Identify which cell holds the provided text, then report its (x, y) central coordinate. 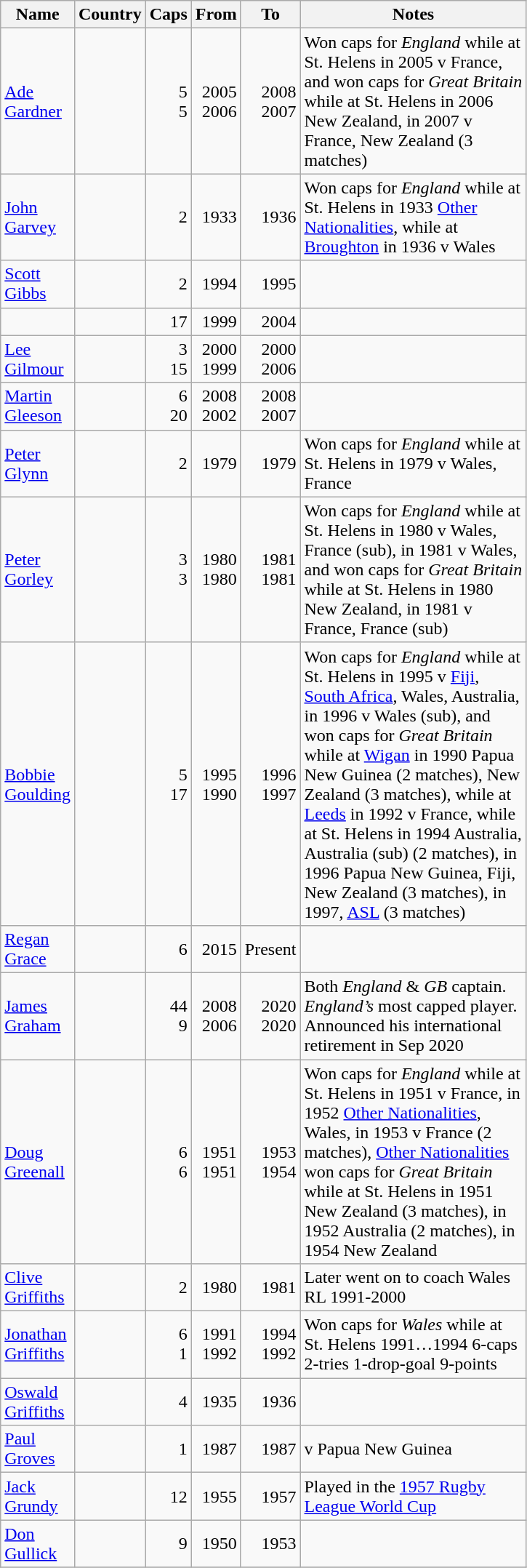
Clive Griffiths (38, 1287)
Played in the 1957 Rugby League World Cup (413, 1497)
517 (169, 784)
17 (169, 321)
315 (169, 359)
Don Gullick (38, 1543)
12 (169, 1497)
20082002 (216, 406)
Both England & GB captain. England’s most capped player. Announced his international retirement in Sep 2020 (413, 1015)
James Graham (38, 1015)
2004 (270, 321)
33 (169, 569)
19941992 (270, 1345)
Notes (413, 15)
Ade Gardner (38, 101)
20202020 (270, 1015)
1933 (216, 217)
Caps (169, 15)
19531954 (270, 1161)
1994 (216, 284)
19951990 (216, 784)
19801980 (216, 569)
Won caps for England while at St. Helens in 1979 v Wales, France (413, 463)
John Garvey (38, 217)
449 (169, 1015)
20001999 (216, 359)
Jack Grundy (38, 1497)
Scott Gibbs (38, 284)
Paul Groves (38, 1449)
Won caps for England while at St. Helens in 1933 Other Nationalities, while at Broughton in 1936 v Wales (413, 217)
1980 (216, 1287)
v Papua New Guinea (413, 1449)
Regan Grace (38, 948)
620 (169, 406)
1950 (216, 1543)
To (270, 15)
1995 (270, 284)
Name (38, 15)
19511951 (216, 1161)
55 (169, 101)
Later went on to coach Wales RL 1991-2000 (413, 1287)
19911992 (216, 1345)
Peter Glynn (38, 463)
Martin Gleeson (38, 406)
20082006 (216, 1015)
9 (169, 1543)
From (216, 15)
61 (169, 1345)
Won caps for Wales while at St. Helens 1991…1994 6-caps 2-tries 1-drop-goal 9-points (413, 1345)
1953 (270, 1543)
Oswald Griffiths (38, 1402)
66 (169, 1161)
2015 (216, 948)
4 (169, 1402)
Jonathan Griffiths (38, 1345)
Doug Greenall (38, 1161)
1981 (270, 1287)
20002006 (270, 359)
19811981 (270, 569)
Present (270, 948)
Peter Gorley (38, 569)
Bobbie Goulding (38, 784)
20052006 (216, 101)
19961997 (270, 784)
1 (169, 1449)
1999 (216, 321)
1955 (216, 1497)
1957 (270, 1497)
1935 (216, 1402)
6 (169, 948)
Country (110, 15)
Lee Gilmour (38, 359)
